Return (x, y) of the center of cell containing provided text 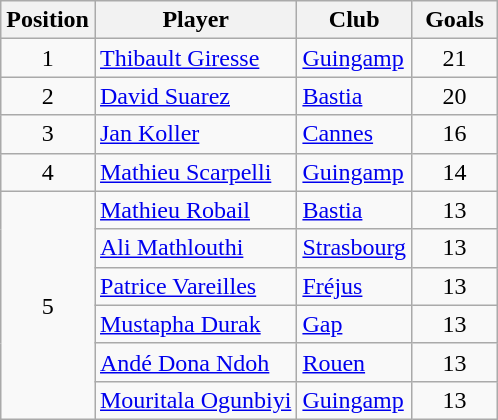
4 (48, 172)
Position (48, 20)
Club (354, 20)
Player (195, 20)
21 (455, 58)
Gap (354, 324)
Jan Koller (195, 134)
Strasbourg (354, 248)
Andé Dona Ndoh (195, 362)
20 (455, 96)
Mouritala Ogunbiyi (195, 400)
Mathieu Scarpelli (195, 172)
3 (48, 134)
Cannes (354, 134)
14 (455, 172)
Fréjus (354, 286)
Ali Mathlouthi (195, 248)
16 (455, 134)
1 (48, 58)
Mustapha Durak (195, 324)
Patrice Vareilles (195, 286)
David Suarez (195, 96)
Rouen (354, 362)
Thibault Giresse (195, 58)
5 (48, 305)
Goals (455, 20)
Mathieu Robail (195, 210)
2 (48, 96)
